Extract the (x, y) coordinate from the center of the cell holding the provided text.  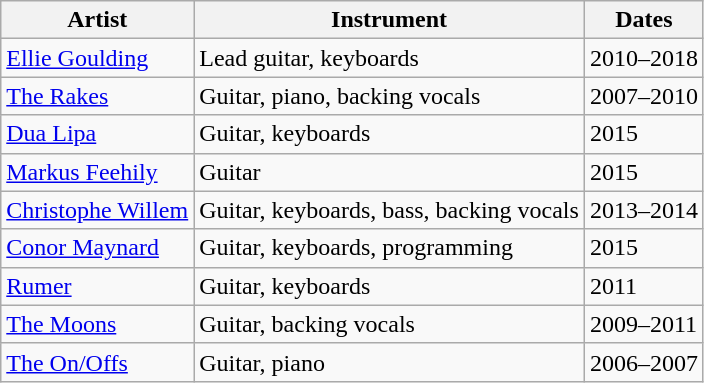
Lead guitar, keyboards (390, 58)
Instrument (390, 20)
Conor Maynard (98, 248)
Guitar, piano, backing vocals (390, 96)
2013–2014 (644, 210)
Artist (98, 20)
Dates (644, 20)
Guitar, backing vocals (390, 324)
Ellie Goulding (98, 58)
2009–2011 (644, 324)
2006–2007 (644, 362)
The On/Offs (98, 362)
2007–2010 (644, 96)
The Rakes (98, 96)
Rumer (98, 286)
2010–2018 (644, 58)
Guitar, keyboards, programming (390, 248)
The Moons (98, 324)
Guitar, piano (390, 362)
Dua Lipa (98, 134)
Markus Feehily (98, 172)
Guitar, keyboards, bass, backing vocals (390, 210)
2011 (644, 286)
Guitar (390, 172)
Christophe Willem (98, 210)
